Output the (X, Y) coordinate of the center of the cell containing the given text.  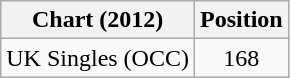
UK Singles (OCC) (98, 58)
Chart (2012) (98, 20)
168 (241, 58)
Position (241, 20)
